Determine the (X, Y) coordinate at the center of the cell enclosing the given text.  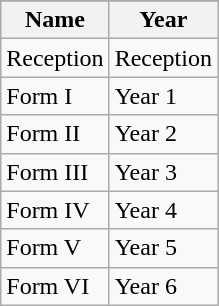
Form V (55, 248)
Form VI (55, 286)
Year (163, 20)
Form IV (55, 210)
Name (55, 20)
Year 1 (163, 96)
Form I (55, 96)
Year 3 (163, 172)
Form III (55, 172)
Form II (55, 134)
Year 4 (163, 210)
Year 5 (163, 248)
Year 6 (163, 286)
Year 2 (163, 134)
